Capture the cell that displays the provided text and extract its (X, Y) central coordinate. 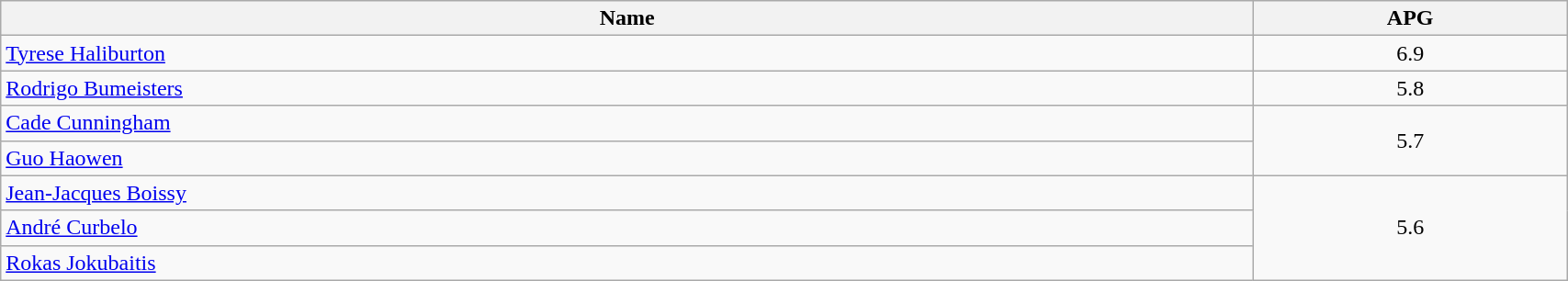
5.8 (1411, 88)
André Curbelo (627, 228)
Cade Cunningham (627, 123)
5.6 (1411, 228)
Jean-Jacques Boissy (627, 193)
5.7 (1411, 140)
Name (627, 18)
Guo Haowen (627, 158)
6.9 (1411, 53)
Tyrese Haliburton (627, 53)
Rokas Jokubaitis (627, 263)
Rodrigo Bumeisters (627, 88)
APG (1411, 18)
